Capture the cell that displays the provided text and extract its [x, y] central coordinate. 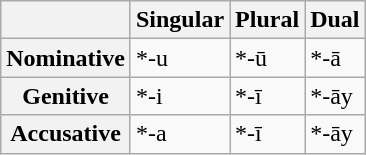
Plural [268, 20]
Singular [180, 20]
Accusative [66, 134]
Genitive [66, 96]
Nominative [66, 58]
Dual [335, 20]
*-a [180, 134]
*-i [180, 96]
*-ū [268, 58]
*-ā [335, 58]
*-u [180, 58]
